Determine the [x, y] coordinate at the center of the cell enclosing the given text.  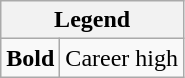
Legend [92, 20]
Career high [122, 58]
Bold [30, 58]
